For the text-containing cell, return its midpoint in (x, y) coordinate format. 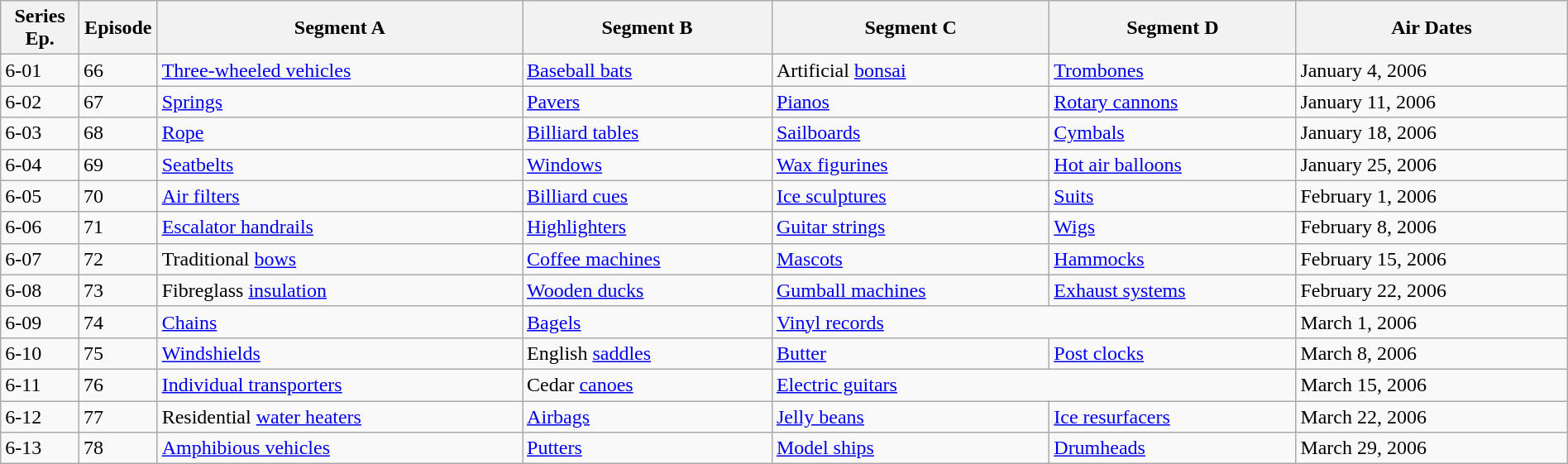
70 (117, 196)
73 (117, 290)
Billiard tables (648, 133)
6-07 (40, 259)
Episode (117, 28)
6-09 (40, 322)
Escalator handrails (339, 227)
6-04 (40, 165)
February 8, 2006 (1432, 227)
March 1, 2006 (1432, 322)
Traditional bows (339, 259)
Baseball bats (648, 70)
Segment A (339, 28)
Segment B (648, 28)
Artificial bonsai (910, 70)
Putters (648, 448)
English saddles (648, 353)
Billiard cues (648, 196)
74 (117, 322)
78 (117, 448)
Trombones (1173, 70)
Pianos (910, 102)
Pavers (648, 102)
Air Dates (1432, 28)
72 (117, 259)
Segment D (1173, 28)
6-01 (40, 70)
Airbags (648, 416)
68 (117, 133)
Individual transporters (339, 385)
Series Ep. (40, 28)
Jelly beans (910, 416)
75 (117, 353)
Coffee machines (648, 259)
Windshields (339, 353)
Rotary cannons (1173, 102)
71 (117, 227)
January 4, 2006 (1432, 70)
Wigs (1173, 227)
6-05 (40, 196)
March 22, 2006 (1432, 416)
6-06 (40, 227)
February 15, 2006 (1432, 259)
Fibreglass insulation (339, 290)
Three-wheeled vehicles (339, 70)
Amphibious vehicles (339, 448)
Rope (339, 133)
76 (117, 385)
6-08 (40, 290)
6-02 (40, 102)
Hot air balloons (1173, 165)
Drumheads (1173, 448)
March 15, 2006 (1432, 385)
Residential water heaters (339, 416)
6-03 (40, 133)
6-10 (40, 353)
Electric guitars (1034, 385)
Model ships (910, 448)
February 1, 2006 (1432, 196)
66 (117, 70)
Wax figurines (910, 165)
Suits (1173, 196)
Wooden ducks (648, 290)
Post clocks (1173, 353)
February 22, 2006 (1432, 290)
Cymbals (1173, 133)
6-11 (40, 385)
77 (117, 416)
Vinyl records (1034, 322)
Sailboards (910, 133)
Air filters (339, 196)
Cedar canoes (648, 385)
6-12 (40, 416)
67 (117, 102)
Ice sculptures (910, 196)
6-13 (40, 448)
March 8, 2006 (1432, 353)
January 11, 2006 (1432, 102)
Mascots (910, 259)
Butter (910, 353)
January 25, 2006 (1432, 165)
Gumball machines (910, 290)
69 (117, 165)
Segment C (910, 28)
Highlighters (648, 227)
Windows (648, 165)
Guitar strings (910, 227)
March 29, 2006 (1432, 448)
Bagels (648, 322)
Springs (339, 102)
Ice resurfacers (1173, 416)
January 18, 2006 (1432, 133)
Seatbelts (339, 165)
Hammocks (1173, 259)
Exhaust systems (1173, 290)
Chains (339, 322)
